Extract the (X, Y) coordinate from the center of the cell holding the provided text.  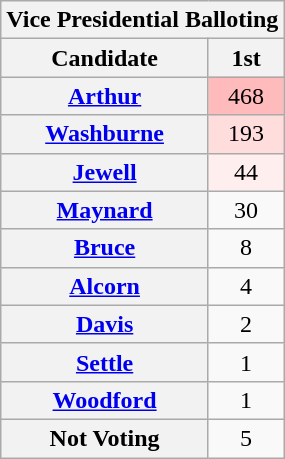
468 (246, 96)
1st (246, 58)
193 (246, 134)
4 (246, 286)
Alcorn (105, 286)
Vice Presidential Balloting (142, 20)
5 (246, 438)
Arthur (105, 96)
Washburne (105, 134)
Woodford (105, 400)
Davis (105, 324)
Settle (105, 362)
2 (246, 324)
Maynard (105, 210)
8 (246, 248)
44 (246, 172)
30 (246, 210)
Bruce (105, 248)
Jewell (105, 172)
Not Voting (105, 438)
Candidate (105, 58)
